Find where the given text appears and provide that cell's center as [x, y] coordinate. 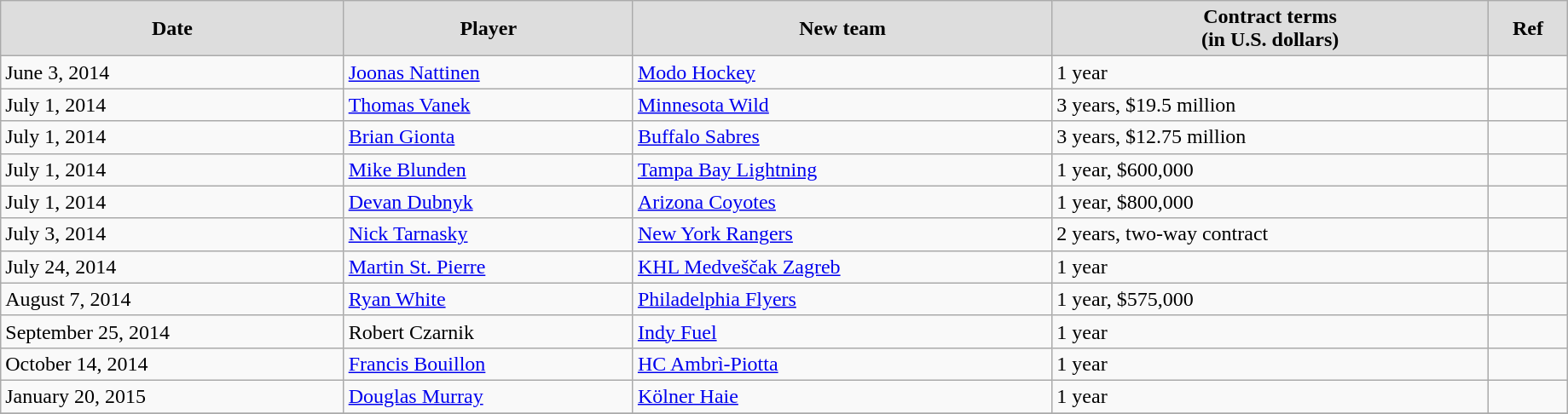
July 24, 2014 [172, 267]
Robert Czarnik [488, 331]
Buffalo Sabres [842, 137]
Douglas Murray [488, 396]
Arizona Coyotes [842, 202]
Minnesota Wild [842, 105]
KHL Medveščak Zagreb [842, 267]
Indy Fuel [842, 331]
3 years, $19.5 million [1270, 105]
Tampa Bay Lightning [842, 170]
Thomas Vanek [488, 105]
Modo Hockey [842, 72]
2 years, two-way contract [1270, 234]
HC Ambrì-Piotta [842, 364]
1 year, $800,000 [1270, 202]
Date [172, 29]
Kölner Haie [842, 396]
Contract terms(in U.S. dollars) [1270, 29]
Devan Dubnyk [488, 202]
Nick Tarnasky [488, 234]
Mike Blunden [488, 170]
January 20, 2015 [172, 396]
Philadelphia Flyers [842, 299]
June 3, 2014 [172, 72]
August 7, 2014 [172, 299]
1 year, $575,000 [1270, 299]
3 years, $12.75 million [1270, 137]
July 3, 2014 [172, 234]
Joonas Nattinen [488, 72]
Martin St. Pierre [488, 267]
New York Rangers [842, 234]
Francis Bouillon [488, 364]
Player [488, 29]
September 25, 2014 [172, 331]
New team [842, 29]
Ryan White [488, 299]
1 year, $600,000 [1270, 170]
Ref [1528, 29]
October 14, 2014 [172, 364]
Brian Gionta [488, 137]
